Extract the [x, y] coordinate from the center of the cell holding the provided text.  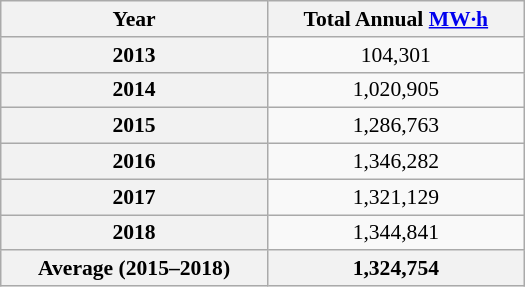
1,321,129 [396, 197]
1,020,905 [396, 90]
2018 [134, 233]
2017 [134, 197]
2013 [134, 55]
Total Annual MW·h [396, 19]
2016 [134, 162]
Average (2015–2018) [134, 269]
1,346,282 [396, 162]
2014 [134, 90]
2015 [134, 126]
104,301 [396, 55]
Year [134, 19]
1,286,763 [396, 126]
1,324,754 [396, 269]
1,344,841 [396, 233]
